Detect which cell encompasses the target text, then output its [x, y] center coordinate. 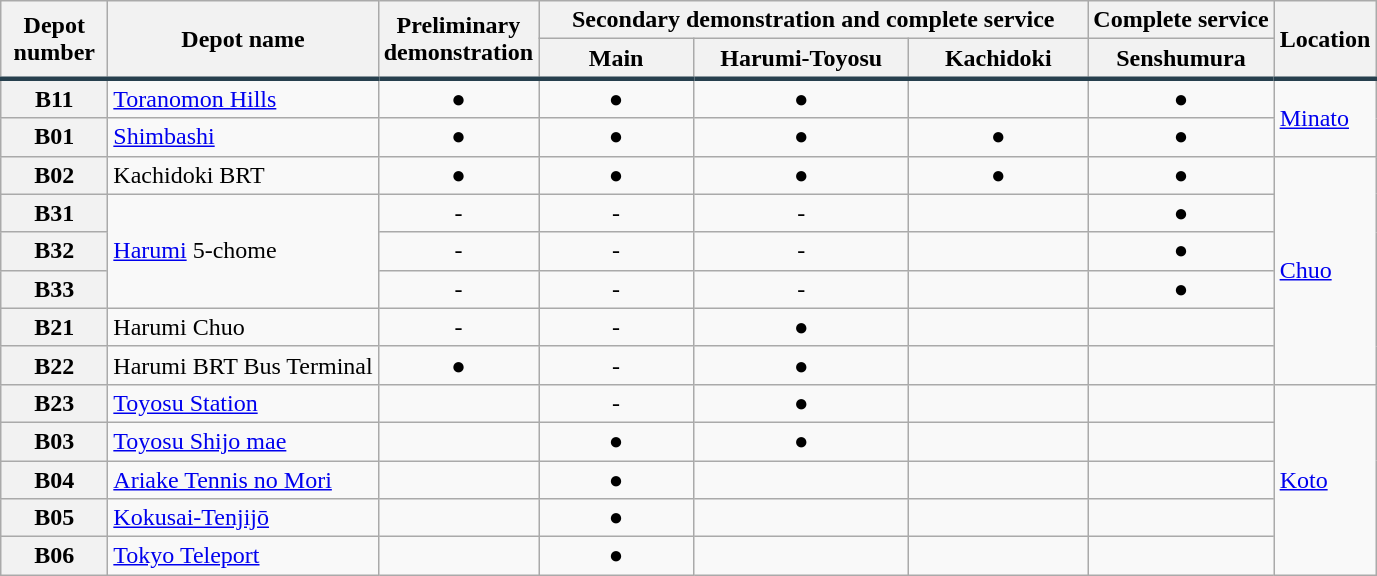
B11 [54, 98]
B04 [54, 479]
Toyosu Station [243, 403]
B06 [54, 556]
Shimbashi [243, 137]
Location [1325, 40]
Toyosu Shijo mae [243, 441]
Complete service [1181, 20]
B23 [54, 403]
Ariake Tennis no Mori [243, 479]
B03 [54, 441]
B21 [54, 327]
B01 [54, 137]
Preliminary demonstration [458, 40]
B05 [54, 518]
B31 [54, 213]
Senshumura [1181, 59]
Harumi-Toyosu [802, 59]
Tokyo Teleport [243, 556]
Secondary demonstration and complete service [814, 20]
Main [616, 59]
Harumi BRT Bus Terminal [243, 365]
Kachidoki [998, 59]
Kokusai-Tenjijō [243, 518]
B33 [54, 289]
Minato [1325, 117]
Kachidoki BRT [243, 175]
B32 [54, 251]
Harumi Chuo [243, 327]
B22 [54, 365]
Depotnumber [54, 40]
B02 [54, 175]
Chuo [1325, 270]
Harumi 5-chome [243, 251]
Toranomon Hills [243, 98]
Koto [1325, 479]
Depot name [243, 40]
